Find where the given text appears and provide that cell's center as [X, Y] coordinate. 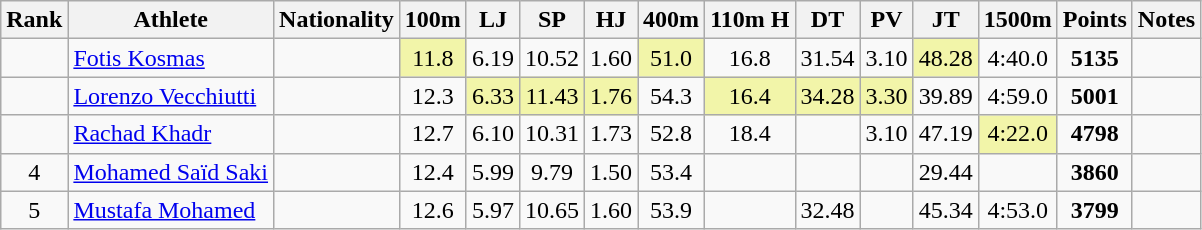
4:53.0 [1018, 210]
34.28 [828, 96]
29.44 [946, 172]
Rank [34, 20]
10.31 [552, 134]
18.4 [750, 134]
LJ [492, 20]
45.34 [946, 210]
6.10 [492, 134]
110m H [750, 20]
4 [34, 172]
3799 [1094, 210]
3.30 [886, 96]
12.4 [432, 172]
4798 [1094, 134]
Athlete [171, 20]
4:59.0 [1018, 96]
12.3 [432, 96]
SP [552, 20]
Lorenzo Vecchiutti [171, 96]
Mustafa Mohamed [171, 210]
4:40.0 [1018, 58]
Rachad Khadr [171, 134]
5 [34, 210]
39.89 [946, 96]
10.65 [552, 210]
53.9 [672, 210]
4:22.0 [1018, 134]
100m [432, 20]
47.19 [946, 134]
5.97 [492, 210]
51.0 [672, 58]
6.33 [492, 96]
6.19 [492, 58]
1.76 [610, 96]
Nationality [337, 20]
Fotis Kosmas [171, 58]
16.8 [750, 58]
5135 [1094, 58]
9.79 [552, 172]
5.99 [492, 172]
31.54 [828, 58]
12.7 [432, 134]
12.6 [432, 210]
53.4 [672, 172]
5001 [1094, 96]
54.3 [672, 96]
Points [1094, 20]
11.43 [552, 96]
JT [946, 20]
PV [886, 20]
1500m [1018, 20]
10.52 [552, 58]
48.28 [946, 58]
400m [672, 20]
3860 [1094, 172]
DT [828, 20]
16.4 [750, 96]
32.48 [828, 210]
11.8 [432, 58]
Notes [1166, 20]
Mohamed Saïd Saki [171, 172]
1.50 [610, 172]
52.8 [672, 134]
1.73 [610, 134]
HJ [610, 20]
